Extract the [X, Y] coordinate from the center of the cell holding the provided text.  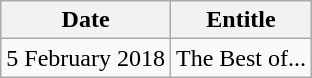
Date [86, 20]
5 February 2018 [86, 58]
The Best of... [240, 58]
Entitle [240, 20]
